Capture the cell that displays the provided text and extract its [x, y] central coordinate. 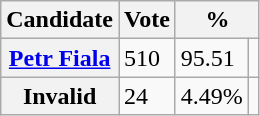
24 [146, 96]
Petr Fiala [60, 58]
4.49% [212, 96]
95.51 [212, 58]
Invalid [60, 96]
Vote [146, 20]
510 [146, 58]
Candidate [60, 20]
% [217, 20]
